Identify which cell holds the provided text, then report its [x, y] central coordinate. 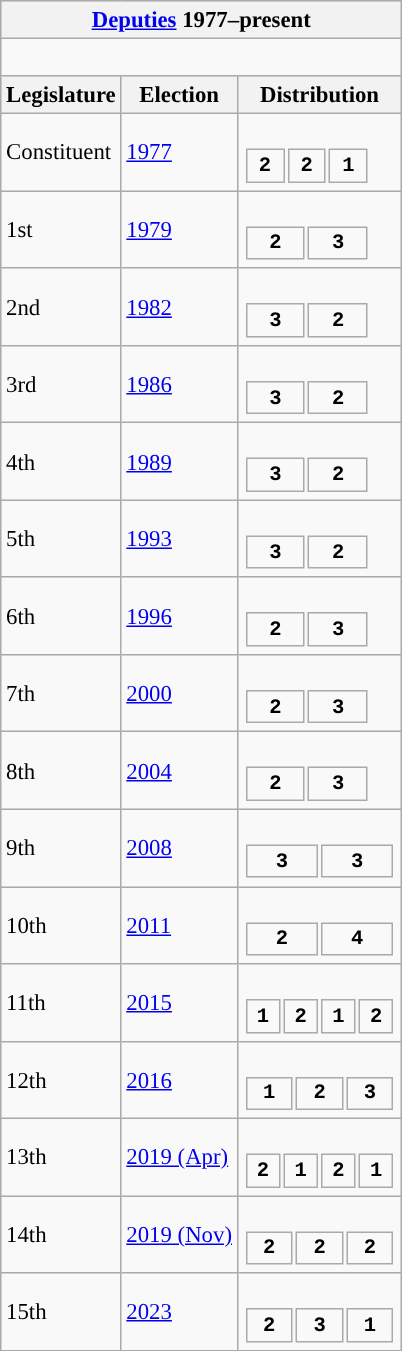
Deputies 1977–present [202, 20]
2nd [61, 306]
1st [61, 230]
5th [61, 538]
2 2 1 [319, 152]
2019 (Apr) [179, 1158]
2 1 2 1 [319, 1158]
12th [61, 1080]
1996 [179, 616]
Legislature [61, 95]
9th [61, 848]
2 3 1 [319, 1312]
1982 [179, 306]
1979 [179, 230]
3rd [61, 384]
1 2 1 2 [319, 1002]
2023 [179, 1312]
2004 [179, 770]
1 2 3 [319, 1080]
1986 [179, 384]
1993 [179, 538]
Distribution [319, 95]
3 3 [319, 848]
6th [61, 616]
2011 [179, 926]
2 2 2 [319, 1234]
8th [61, 770]
11th [61, 1002]
1977 [179, 152]
4th [61, 462]
2015 [179, 1002]
10th [61, 926]
14th [61, 1234]
2016 [179, 1080]
2 4 [319, 926]
15th [61, 1312]
2000 [179, 694]
7th [61, 694]
Constituent [61, 152]
2019 (Nov) [179, 1234]
4 [357, 939]
2008 [179, 848]
1989 [179, 462]
13th [61, 1158]
Election [179, 95]
